Return (x, y) of the center of cell containing provided text 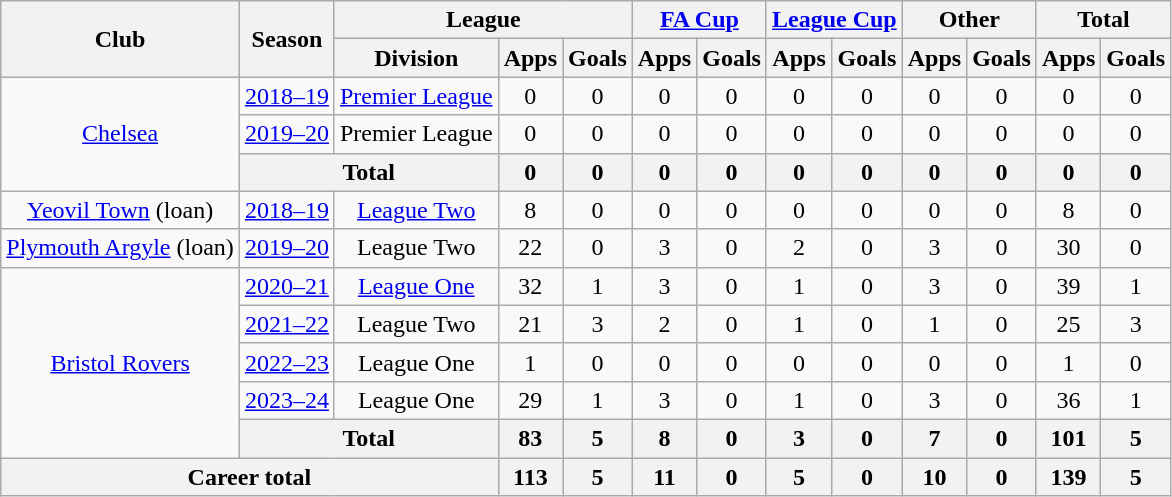
21 (530, 324)
29 (530, 400)
32 (530, 286)
22 (530, 248)
Club (120, 39)
Bristol Rovers (120, 362)
Career total (250, 477)
Yeovil Town (loan) (120, 210)
36 (1068, 400)
Season (286, 39)
2020–21 (286, 286)
10 (934, 477)
101 (1068, 438)
11 (664, 477)
Chelsea (120, 134)
Division (416, 58)
30 (1068, 248)
Other (969, 20)
83 (530, 438)
7 (934, 438)
2022–23 (286, 362)
2023–24 (286, 400)
113 (530, 477)
139 (1068, 477)
25 (1068, 324)
League Cup (834, 20)
League (483, 20)
FA Cup (699, 20)
Plymouth Argyle (loan) (120, 248)
2021–22 (286, 324)
39 (1068, 286)
